Determine the [x, y] coordinate at the center of the cell enclosing the given text.  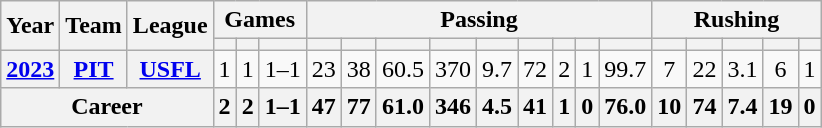
61.0 [402, 107]
3.1 [742, 69]
10 [670, 107]
Team [94, 26]
7 [670, 69]
7.4 [742, 107]
2023 [30, 69]
Rushing [736, 20]
23 [324, 69]
Passing [479, 20]
Year [30, 26]
USFL [170, 69]
74 [704, 107]
60.5 [402, 69]
370 [452, 69]
38 [358, 69]
Career [107, 107]
76.0 [626, 107]
72 [536, 69]
League [170, 26]
4.5 [498, 107]
346 [452, 107]
77 [358, 107]
19 [780, 107]
22 [704, 69]
99.7 [626, 69]
6 [780, 69]
47 [324, 107]
41 [536, 107]
9.7 [498, 69]
PIT [94, 69]
Games [260, 20]
